For the text-containing cell, return its midpoint in [x, y] coordinate format. 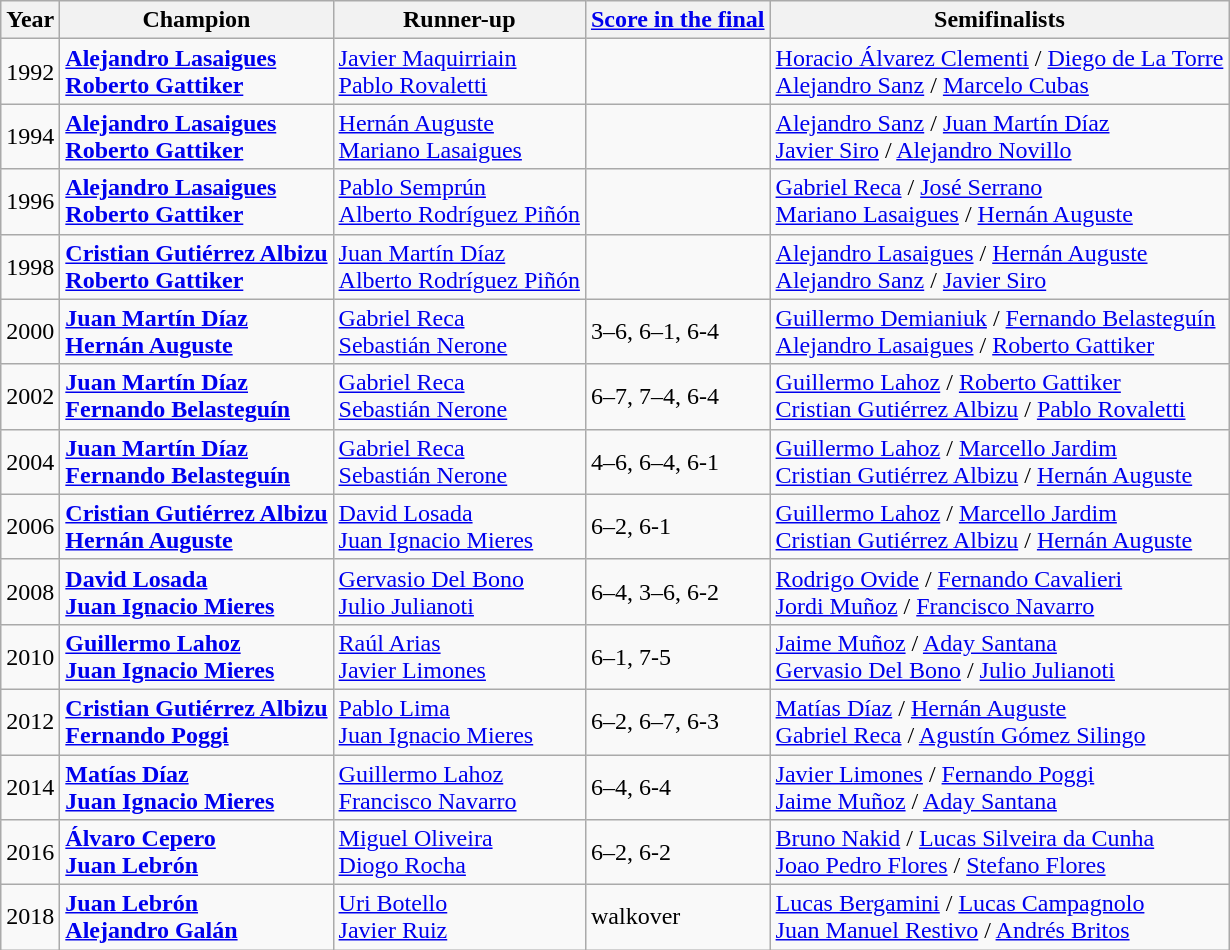
6–1, 7-5 [678, 656]
6–2, 6-1 [678, 526]
Alejandro Sanz / Juan Martín Díaz Javier Siro / Alejandro Novillo [1000, 136]
1996 [30, 202]
6–2, 6-2 [678, 852]
Score in the final [678, 20]
1992 [30, 72]
Juan Lebrón Alejandro Galán [196, 918]
Matías Díaz / Hernán Auguste Gabriel Reca / Agustín Gómez Silingo [1000, 722]
Cristian Gutiérrez Albizu Roberto Gattiker [196, 266]
Guillermo Lahoz / Roberto Gattiker Cristian Gutiérrez Albizu / Pablo Rovaletti [1000, 396]
2000 [30, 332]
2016 [30, 852]
Matías Díaz Juan Ignacio Mieres [196, 786]
Guillermo Lahoz Francisco Navarro [459, 786]
Guillermo Demianiuk / Fernando Belasteguín Alejandro Lasaigues / Roberto Gattiker [1000, 332]
Year [30, 20]
Lucas Bergamini / Lucas Campagnolo Juan Manuel Restivo / Andrés Britos [1000, 918]
Gabriel Reca / José Serrano Mariano Lasaigues / Hernán Auguste [1000, 202]
2006 [30, 526]
Uri Botello Javier Ruiz [459, 918]
Bruno Nakid / Lucas Silveira da Cunha Joao Pedro Flores / Stefano Flores [1000, 852]
1994 [30, 136]
Álvaro Cepero Juan Lebrón [196, 852]
walkover [678, 918]
2012 [30, 722]
Gervasio Del Bono Julio Julianoti [459, 592]
Rodrigo Ovide / Fernando Cavalieri Jordi Muñoz / Francisco Navarro [1000, 592]
Cristian Gutiérrez Albizu Hernán Auguste [196, 526]
Javier Maquirriain Pablo Rovaletti [459, 72]
6–4, 6-4 [678, 786]
Raúl Arias Javier Limones [459, 656]
Horacio Álvarez Clementi / Diego de La Torre Alejandro Sanz / Marcelo Cubas [1000, 72]
Miguel Oliveira Diogo Rocha [459, 852]
1998 [30, 266]
6–4, 3–6, 6-2 [678, 592]
Jaime Muñoz / Aday Santana Gervasio Del Bono / Julio Julianoti [1000, 656]
2010 [30, 656]
2014 [30, 786]
Semifinalists [1000, 20]
2002 [30, 396]
3–6, 6–1, 6-4 [678, 332]
6–7, 7–4, 6-4 [678, 396]
Juan Martín Díaz Hernán Auguste [196, 332]
4–6, 6–4, 6-1 [678, 462]
Pablo Semprún Alberto Rodríguez Piñón [459, 202]
Pablo Lima Juan Ignacio Mieres [459, 722]
Cristian Gutiérrez Albizu Fernando Poggi [196, 722]
Runner-up [459, 20]
Alejandro Lasaigues / Hernán Auguste Alejandro Sanz / Javier Siro [1000, 266]
2004 [30, 462]
Javier Limones / Fernando Poggi Jaime Muñoz / Aday Santana [1000, 786]
2018 [30, 918]
6–2, 6–7, 6-3 [678, 722]
Hernán Auguste Mariano Lasaigues [459, 136]
Juan Martín Díaz Alberto Rodríguez Piñón [459, 266]
2008 [30, 592]
Guillermo Lahoz Juan Ignacio Mieres [196, 656]
Champion [196, 20]
